Scan for the cell matching the given text and deliver its [x, y] coordinate at center. 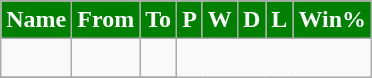
P [190, 20]
L [280, 20]
W [220, 20]
D [251, 20]
Name [36, 20]
From [106, 20]
To [158, 20]
Win% [332, 20]
